Return (x, y) of the center of cell containing provided text 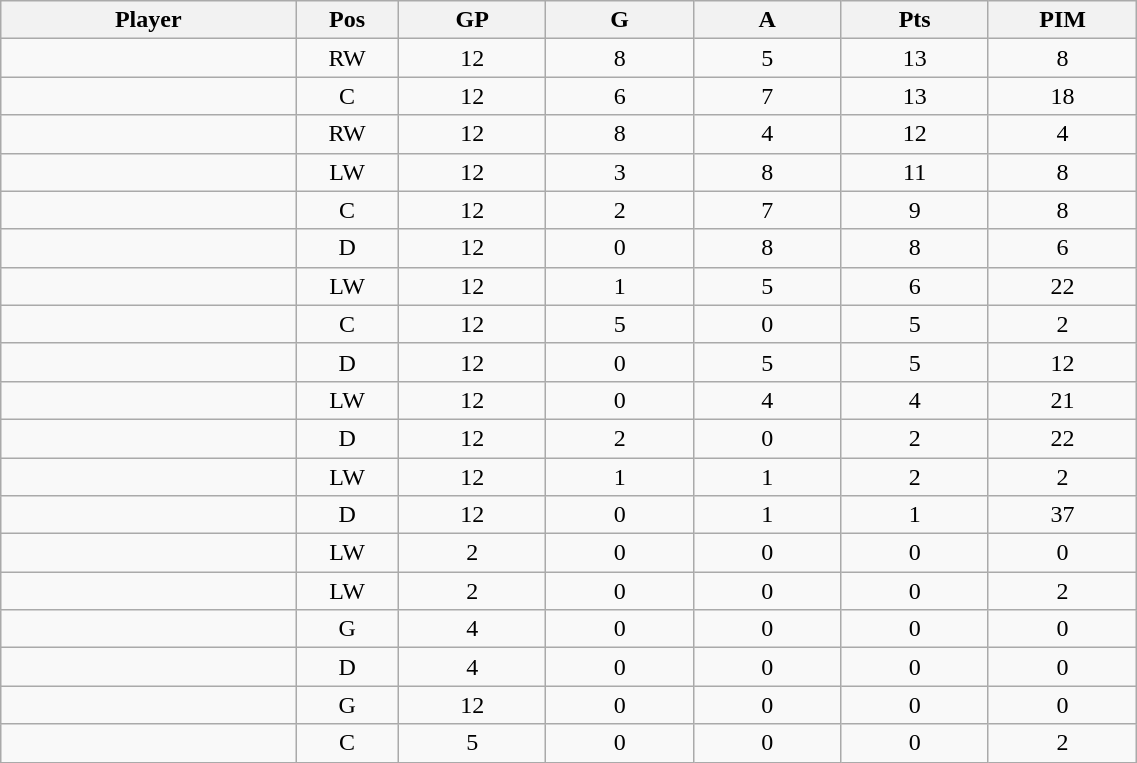
21 (1062, 400)
GP (472, 20)
18 (1062, 96)
11 (914, 172)
PIM (1062, 20)
Pos (348, 20)
Player (148, 20)
A (766, 20)
3 (620, 172)
37 (1062, 515)
Pts (914, 20)
9 (914, 210)
